Capture the cell that displays the provided text and extract its (X, Y) central coordinate. 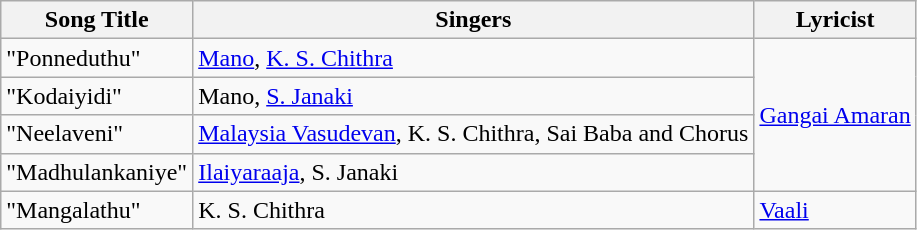
Gangai Amaran (835, 115)
Singers (474, 20)
Mano, K. S. Chithra (474, 58)
K. S. Chithra (474, 210)
"Neelaveni" (97, 134)
"Madhulankaniye" (97, 172)
Mano, S. Janaki (474, 96)
Vaali (835, 210)
"Ponneduthu" (97, 58)
"Mangalathu" (97, 210)
Lyricist (835, 20)
Song Title (97, 20)
Malaysia Vasudevan, K. S. Chithra, Sai Baba and Chorus (474, 134)
"Kodaiyidi" (97, 96)
Ilaiyaraaja, S. Janaki (474, 172)
